Capture the cell that displays the provided text and extract its (x, y) central coordinate. 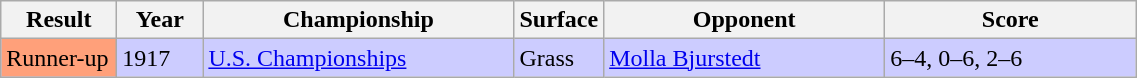
Score (1010, 20)
1917 (160, 58)
Molla Bjurstedt (744, 58)
Surface (559, 20)
6–4, 0–6, 2–6 (1010, 58)
Runner-up (59, 58)
Opponent (744, 20)
Year (160, 20)
Championship (358, 20)
Result (59, 20)
U.S. Championships (358, 58)
Grass (559, 58)
